From the cell containing the given text, extract its center point as [x, y] coordinate. 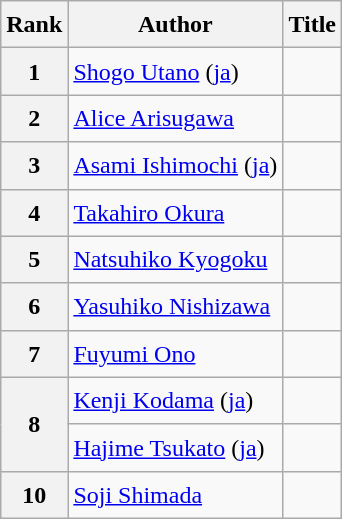
Natsuhiko Kyogoku [176, 260]
1 [34, 72]
Alice Arisugawa [176, 118]
Rank [34, 24]
Fuyumi Ono [176, 354]
Kenji Kodama (ja) [176, 400]
Shogo Utano (ja) [176, 72]
Hajime Tsukato (ja) [176, 448]
Asami Ishimochi (ja) [176, 166]
Yasuhiko Nishizawa [176, 306]
Soji Shimada [176, 494]
3 [34, 166]
10 [34, 494]
4 [34, 212]
6 [34, 306]
Author [176, 24]
7 [34, 354]
Title [312, 24]
2 [34, 118]
Takahiro Okura [176, 212]
8 [34, 424]
5 [34, 260]
